Provide the [x, y] coordinate of the cell's center where the given text is located.  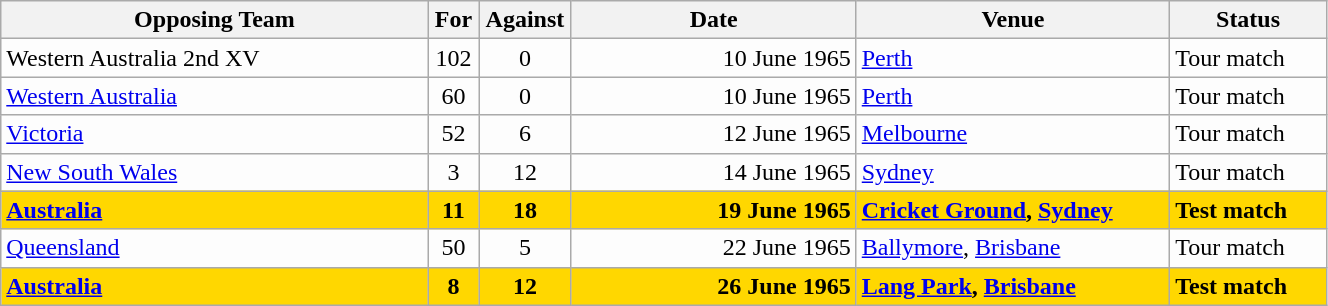
11 [453, 210]
Sydney [1012, 172]
60 [453, 96]
14 June 1965 [714, 172]
19 June 1965 [714, 210]
12 June 1965 [714, 134]
52 [453, 134]
Opposing Team [214, 20]
Lang Park, Brisbane [1012, 286]
Status [1248, 20]
50 [453, 248]
Victoria [214, 134]
For [453, 20]
Melbourne [1012, 134]
22 June 1965 [714, 248]
18 [526, 210]
New South Wales [214, 172]
5 [526, 248]
3 [453, 172]
Against [526, 20]
Western Australia 2nd XV [214, 58]
Cricket Ground, Sydney [1012, 210]
Western Australia [214, 96]
Venue [1012, 20]
8 [453, 286]
Ballymore, Brisbane [1012, 248]
Queensland [214, 248]
26 June 1965 [714, 286]
102 [453, 58]
6 [526, 134]
Date [714, 20]
